Scan for the cell matching the given text and deliver its (x, y) coordinate at center. 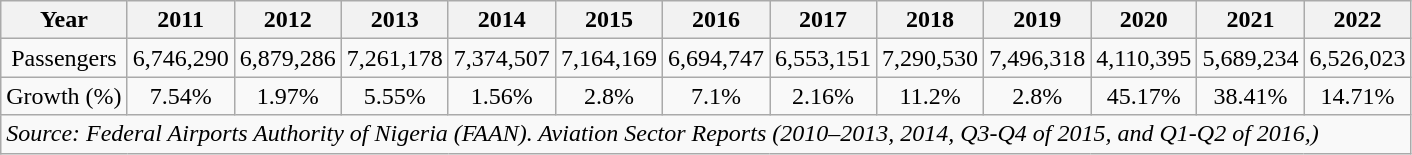
7,261,178 (394, 58)
7,164,169 (608, 58)
5.55% (394, 96)
Growth (%) (64, 96)
1.97% (288, 96)
6,526,023 (1358, 58)
7,496,318 (1038, 58)
2021 (1250, 20)
2017 (824, 20)
14.71% (1358, 96)
2018 (930, 20)
6,879,286 (288, 58)
6,694,747 (716, 58)
Passengers (64, 58)
7,374,507 (502, 58)
2014 (502, 20)
2020 (1144, 20)
7.54% (180, 96)
2012 (288, 20)
2013 (394, 20)
6,746,290 (180, 58)
2022 (1358, 20)
11.2% (930, 96)
45.17% (1144, 96)
2015 (608, 20)
5,689,234 (1250, 58)
7.1% (716, 96)
2016 (716, 20)
2.16% (824, 96)
2019 (1038, 20)
7,290,530 (930, 58)
2011 (180, 20)
Source: Federal Airports Authority of Nigeria (FAAN). Aviation Sector Reports (2010–2013, 2014, Q3-Q4 of 2015, and Q1-Q2 of 2016,) (706, 134)
Year (64, 20)
6,553,151 (824, 58)
4,110,395 (1144, 58)
1.56% (502, 96)
38.41% (1250, 96)
